Pinpoint the cell where the given text exists, returning its [x, y] midpoint coordinate. 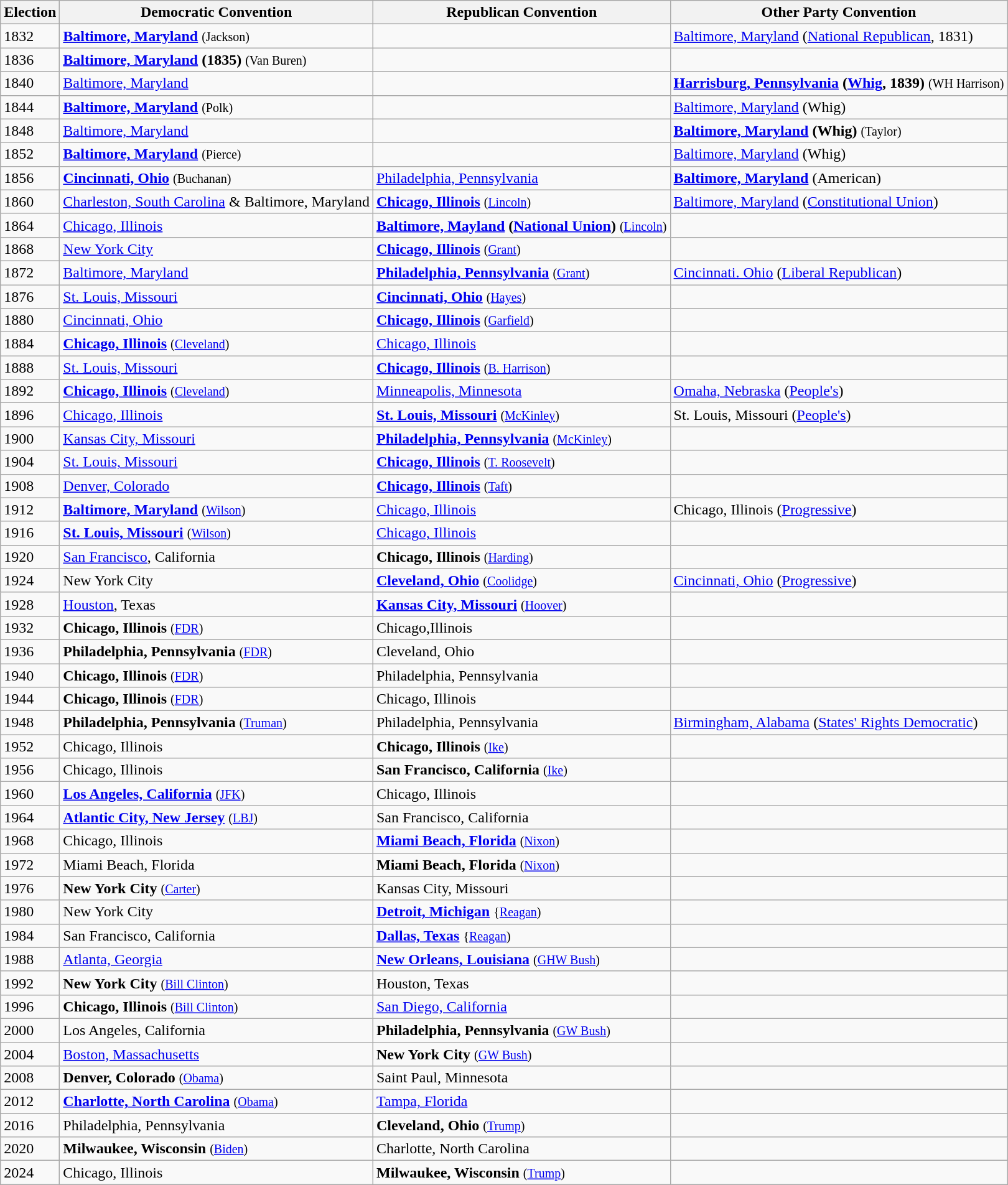
Cincinnati, Ohio (Progressive) [839, 580]
Chicago, Illinois (Taft) [521, 486]
Chicago, Illinois (Progressive) [839, 509]
2004 [30, 1054]
Los Angeles, California (JFK) [217, 794]
Cincinnati, Ohio (Hayes) [521, 297]
Cincinnati. Ohio (Liberal Republican) [839, 272]
1888 [30, 368]
Atlantic City, New Jersey (LBJ) [217, 817]
1856 [30, 178]
1924 [30, 580]
Cleveland, Ohio [521, 651]
Birmingham, Alabama (States' Rights Democratic) [839, 723]
Charlotte, North Carolina [521, 1149]
Philadelphia, Pennsylvania (Truman) [217, 723]
New York City (Bill Clinton) [217, 983]
Philadelphia, Pennsylvania (McKinley) [521, 439]
1920 [30, 557]
Denver, Colorado (Obama) [217, 1078]
1916 [30, 533]
1900 [30, 439]
St. Louis, Missouri (Wilson) [217, 533]
1964 [30, 817]
Denver, Colorado [217, 486]
2020 [30, 1149]
1840 [30, 83]
1860 [30, 202]
Milwaukee, Wisconsin (Biden) [217, 1149]
1944 [30, 699]
Cincinnati, Ohio (Buchanan) [217, 178]
Baltimore, Maryland (1835) (Van Buren) [217, 60]
1948 [30, 723]
Chicago, Illinois (T. Roosevelt) [521, 462]
2016 [30, 1125]
Miami Beach, Florida [217, 865]
1880 [30, 320]
Baltimore, Maryland (Polk) [217, 107]
Philadelphia, Pennsylvania (GW Bush) [521, 1030]
2012 [30, 1102]
St. Louis, Missouri (McKinley) [521, 415]
Charlotte, North Carolina (Obama) [217, 1102]
1876 [30, 297]
Chicago, Illinois (Bill Clinton) [217, 1006]
1968 [30, 841]
1836 [30, 60]
Democratic Convention [217, 12]
Tampa, Florida [521, 1102]
1872 [30, 272]
Baltimore, Mayland (National Union) (Lincoln) [521, 225]
Chicago, Illinois (Garfield) [521, 320]
1832 [30, 36]
Baltimore, Maryland (Wilson) [217, 509]
1940 [30, 675]
1904 [30, 462]
1988 [30, 959]
Cincinnati, Ohio [217, 320]
Chicago, Illinois (B. Harrison) [521, 368]
Cleveland, Ohio (Coolidge) [521, 580]
1908 [30, 486]
1984 [30, 936]
Baltimore, Maryland (National Republican, 1831) [839, 36]
Baltimore, Maryland (Constitutional Union) [839, 202]
1976 [30, 888]
Omaha, Nebraska (People's) [839, 391]
2008 [30, 1078]
1932 [30, 628]
Kansas City, Missouri (Hoover) [521, 604]
Los Angeles, California [217, 1030]
Philadelphia, Pennsylvania (FDR) [217, 651]
1892 [30, 391]
New Orleans, Louisiana (GHW Bush) [521, 959]
1960 [30, 794]
Baltimore, Maryland (Whig) (Taylor) [839, 131]
1972 [30, 865]
Chicago, Illinois (Grant) [521, 249]
2000 [30, 1030]
Detroit, Michigan {Reagan) [521, 912]
1996 [30, 1006]
New York City (GW Bush) [521, 1054]
1952 [30, 746]
Chicago, Illinois (Ike) [521, 746]
Baltimore, Maryland (Pierce) [217, 154]
Boston, Massachusetts [217, 1054]
1956 [30, 770]
1868 [30, 249]
San Diego, California [521, 1006]
1864 [30, 225]
Baltimore, Maryland (American) [839, 178]
1852 [30, 154]
1844 [30, 107]
1912 [30, 509]
Harrisburg, Pennsylvania (Whig, 1839) (WH Harrison) [839, 83]
Atlanta, Georgia [217, 959]
Charleston, South Carolina & Baltimore, Maryland [217, 202]
1896 [30, 415]
1848 [30, 131]
Dallas, Texas {Reagan) [521, 936]
Cleveland, Ohio (Trump) [521, 1125]
Milwaukee, Wisconsin (Trump) [521, 1173]
Philadelphia, Pennsylvania (Grant) [521, 272]
Chicago, Illinois (Harding) [521, 557]
Chicago, Illinois (Lincoln) [521, 202]
1884 [30, 344]
Baltimore, Maryland (Jackson) [217, 36]
St. Louis, Missouri (People's) [839, 415]
Election [30, 12]
1980 [30, 912]
San Francisco, California (Ike) [521, 770]
Minneapolis, Minnesota [521, 391]
2024 [30, 1173]
Chicago,Illinois [521, 628]
Saint Paul, Minnesota [521, 1078]
1992 [30, 983]
New York City (Carter) [217, 888]
Other Party Convention [839, 12]
1928 [30, 604]
Republican Convention [521, 12]
1936 [30, 651]
